For the text-containing cell, return its midpoint in (X, Y) coordinate format. 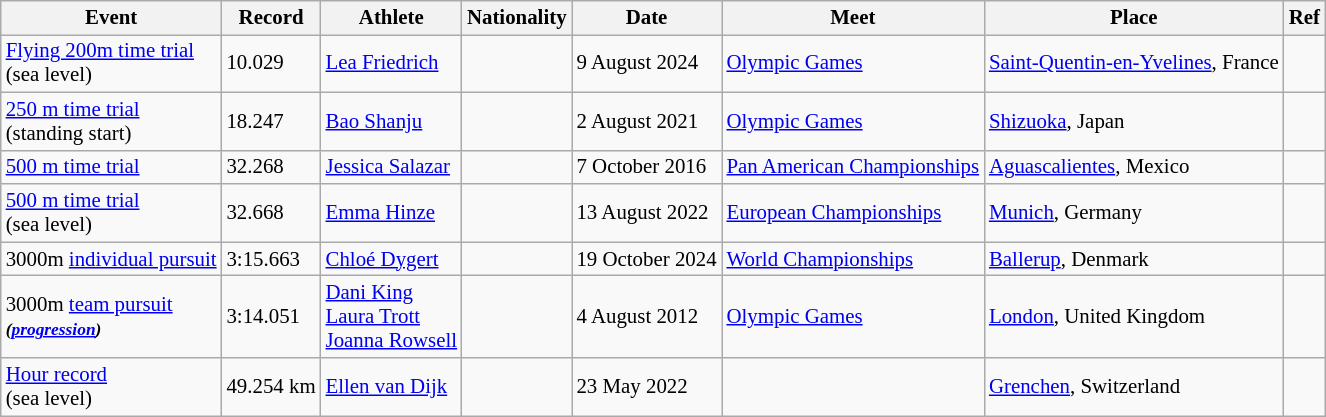
Nationality (517, 18)
London, United Kingdom (1134, 317)
Record (272, 18)
Date (647, 18)
Shizuoka, Japan (1134, 121)
Event (112, 18)
3000m team pursuit(progression) (112, 317)
European Championships (853, 213)
Place (1134, 18)
Munich, Germany (1134, 213)
Hour record(sea level) (112, 387)
World Championships (853, 259)
13 August 2022 (647, 213)
10.029 (272, 63)
7 October 2016 (647, 167)
Ballerup, Denmark (1134, 259)
Jessica Salazar (392, 167)
4 August 2012 (647, 317)
32.268 (272, 167)
Emma Hinze (392, 213)
32.668 (272, 213)
Saint-Quentin-en-Yvelines, France (1134, 63)
Bao Shanju (392, 121)
Dani KingLaura TrottJoanna Rowsell (392, 317)
18.247 (272, 121)
500 m time trial(sea level) (112, 213)
Chloé Dygert (392, 259)
Aguascalientes, Mexico (1134, 167)
23 May 2022 (647, 387)
250 m time trial(standing start) (112, 121)
3:15.663 (272, 259)
500 m time trial (112, 167)
19 October 2024 (647, 259)
3:14.051 (272, 317)
Athlete (392, 18)
9 August 2024 (647, 63)
49.254 km (272, 387)
Lea Friedrich (392, 63)
Grenchen, Switzerland (1134, 387)
Ref (1304, 18)
Pan American Championships (853, 167)
3000m individual pursuit (112, 259)
Flying 200m time trial(sea level) (112, 63)
2 August 2021 (647, 121)
Ellen van Dijk (392, 387)
Meet (853, 18)
